From the cell containing the given text, extract its center point as [x, y] coordinate. 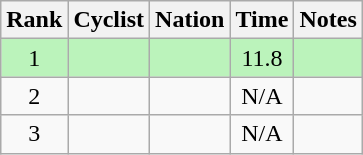
Rank [34, 20]
2 [34, 96]
Nation [190, 20]
3 [34, 134]
11.8 [262, 58]
Notes [328, 20]
1 [34, 58]
Cyclist [109, 20]
Time [262, 20]
